Locate the cell with the specified text and output its (x, y) center coordinate. 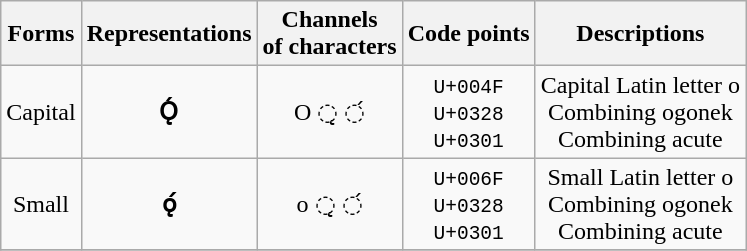
Code points (468, 34)
Forms (41, 34)
Representations (169, 34)
o ◌̨ ◌́ (330, 204)
Small (41, 204)
U+004FU+0328U+0301 (468, 112)
O ◌̨ ◌́ (330, 112)
Capital Latin letter oCombining ogonekCombining acute (640, 112)
Ǫ́ (169, 112)
Descriptions (640, 34)
Channelsof characters (330, 34)
Small Latin letter oCombining ogonekCombining acute (640, 204)
ǫ́ (169, 204)
U+006FU+0328U+0301 (468, 204)
Capital (41, 112)
